Pinpoint the cell where the given text exists, returning its [X, Y] midpoint coordinate. 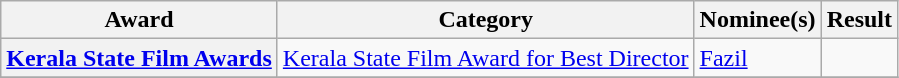
Fazil [758, 58]
Award [140, 20]
Nominee(s) [758, 20]
Kerala State Film Award for Best Director [486, 58]
Category [486, 20]
Kerala State Film Awards [140, 58]
Result [859, 20]
